Find where the given text appears and provide that cell's center as (x, y) coordinate. 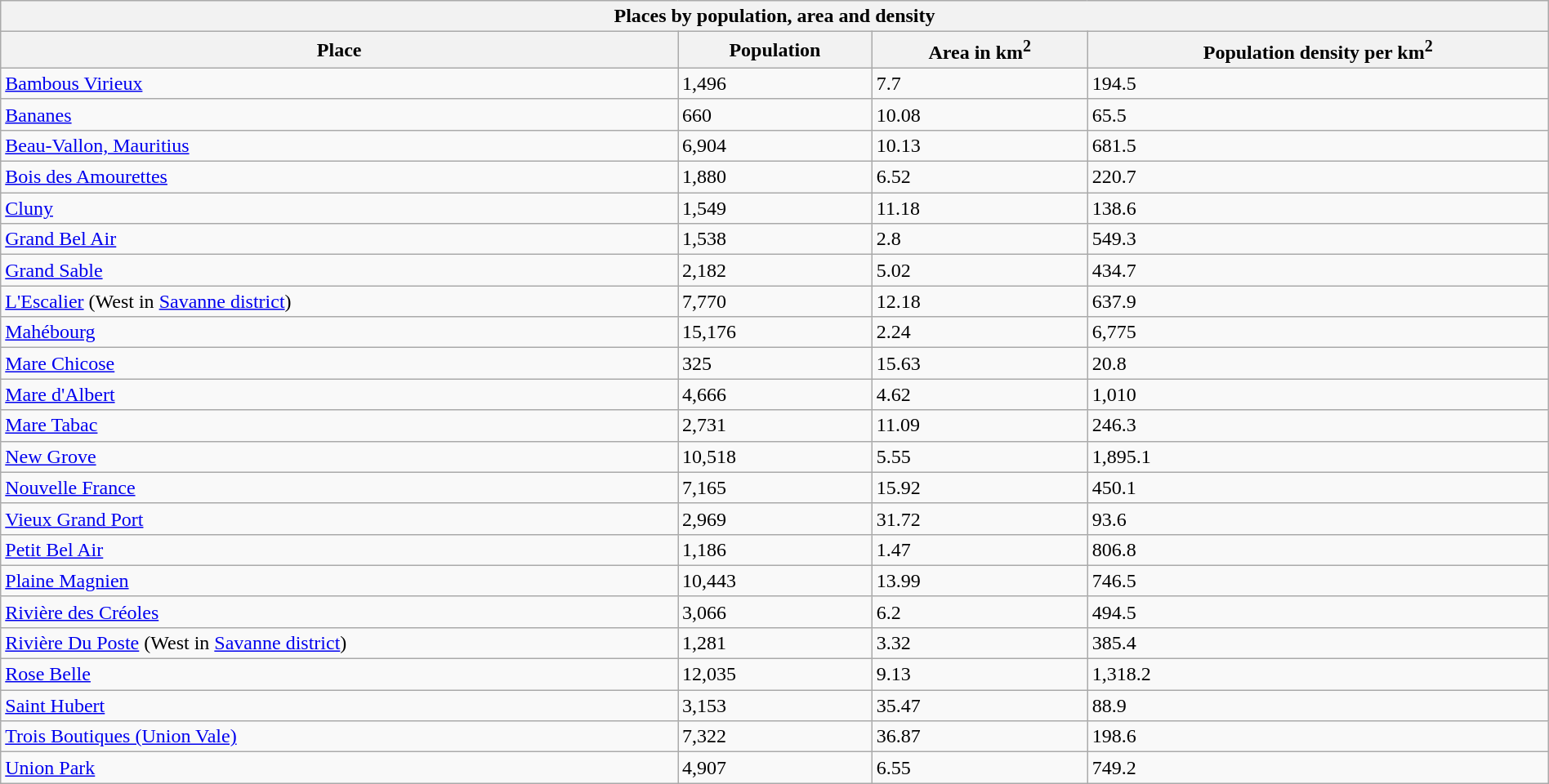
7.7 (980, 83)
Area in km2 (980, 51)
Grand Sable (340, 270)
1,186 (775, 550)
806.8 (1318, 550)
10,518 (775, 457)
746.5 (1318, 581)
7,770 (775, 301)
93.6 (1318, 519)
35.47 (980, 706)
Union Park (340, 768)
L'Escalier (West in Savanne district) (340, 301)
2,969 (775, 519)
6.52 (980, 177)
325 (775, 363)
637.9 (1318, 301)
15,176 (775, 332)
31.72 (980, 519)
1,010 (1318, 394)
10.08 (980, 114)
1,281 (775, 643)
385.4 (1318, 643)
88.9 (1318, 706)
5.02 (980, 270)
4,907 (775, 768)
1,895.1 (1318, 457)
7,165 (775, 488)
3,153 (775, 706)
Vieux Grand Port (340, 519)
36.87 (980, 737)
4.62 (980, 394)
2.24 (980, 332)
Bananes (340, 114)
Mare d'Albert (340, 394)
749.2 (1318, 768)
Plaine Magnien (340, 581)
3,066 (775, 612)
Nouvelle France (340, 488)
Bois des Amourettes (340, 177)
7,322 (775, 737)
Grand Bel Air (340, 239)
3.32 (980, 643)
20.8 (1318, 363)
2,731 (775, 425)
Mahébourg (340, 332)
681.5 (1318, 145)
450.1 (1318, 488)
6.55 (980, 768)
Trois Boutiques (Union Vale) (340, 737)
2.8 (980, 239)
Beau-Vallon, Mauritius (340, 145)
Place (340, 51)
138.6 (1318, 208)
4,666 (775, 394)
194.5 (1318, 83)
Places by population, area and density (774, 16)
Mare Tabac (340, 425)
660 (775, 114)
11.09 (980, 425)
13.99 (980, 581)
Cluny (340, 208)
434.7 (1318, 270)
Population (775, 51)
Mare Chicose (340, 363)
1.47 (980, 550)
5.55 (980, 457)
12.18 (980, 301)
10.13 (980, 145)
220.7 (1318, 177)
1,549 (775, 208)
1,318.2 (1318, 675)
15.63 (980, 363)
6.2 (980, 612)
Petit Bel Air (340, 550)
65.5 (1318, 114)
Population density per km2 (1318, 51)
6,775 (1318, 332)
Rivière des Créoles (340, 612)
1,538 (775, 239)
2,182 (775, 270)
246.3 (1318, 425)
12,035 (775, 675)
Bambous Virieux (340, 83)
549.3 (1318, 239)
9.13 (980, 675)
New Grove (340, 457)
198.6 (1318, 737)
494.5 (1318, 612)
11.18 (980, 208)
Saint Hubert (340, 706)
Rose Belle (340, 675)
15.92 (980, 488)
Rivière Du Poste (West in Savanne district) (340, 643)
1,880 (775, 177)
1,496 (775, 83)
10,443 (775, 581)
6,904 (775, 145)
